Search for the cell housing the specified text and yield its (x, y) center coordinate. 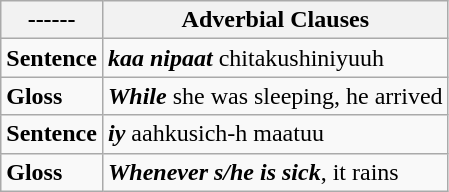
------ (52, 20)
iy aahkusich-h maatuu (275, 134)
Whenever s/he is sick, it rains (275, 172)
kaa nipaat chitakushiniyuuh (275, 58)
Adverbial Clauses (275, 20)
While she was sleeping, he arrived (275, 96)
